Determine the (x, y) coordinate at the center of the cell enclosing the given text.  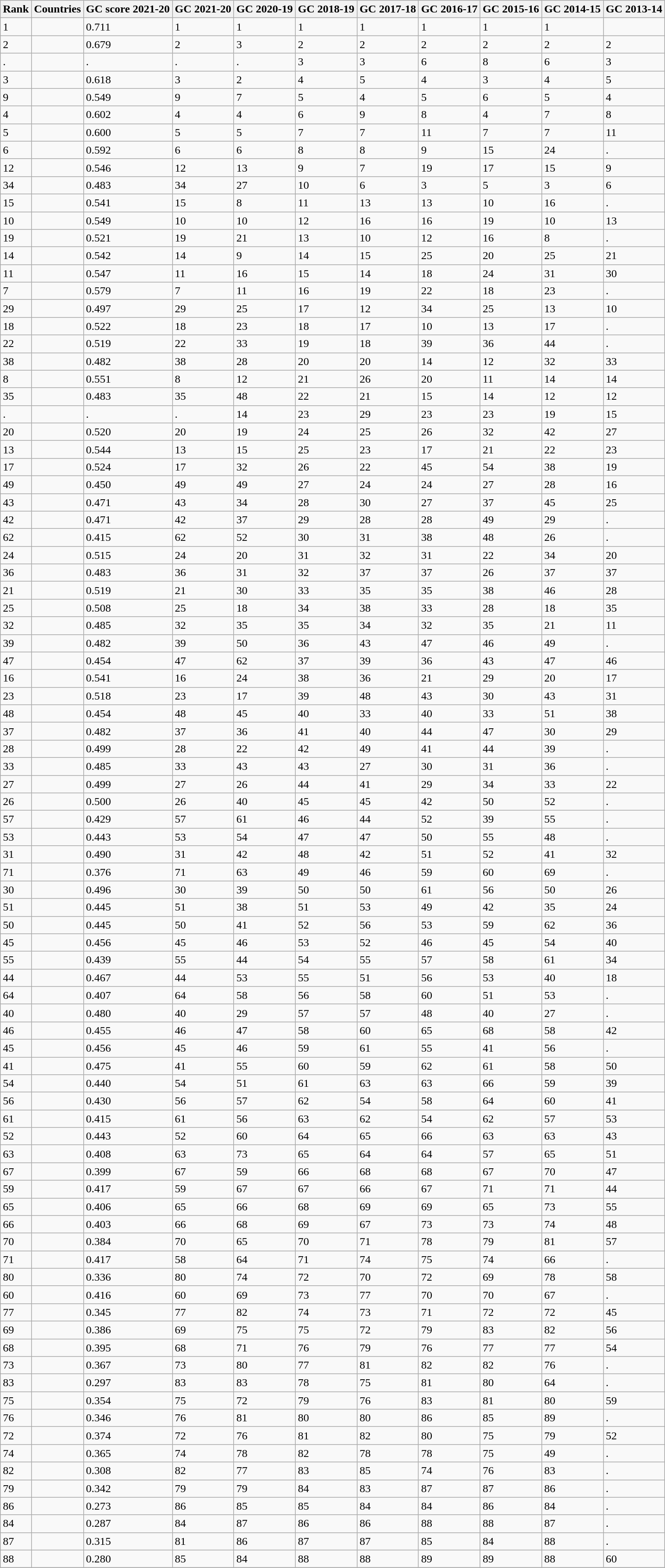
0.416 (128, 1295)
0.403 (128, 1224)
0.354 (128, 1401)
GC 2015-16 (511, 9)
0.399 (128, 1171)
0.346 (128, 1418)
0.280 (128, 1559)
0.376 (128, 872)
0.497 (128, 309)
0.365 (128, 1453)
0.386 (128, 1330)
0.592 (128, 150)
GC score 2021-20 (128, 9)
Rank (16, 9)
0.542 (128, 256)
0.521 (128, 238)
0.384 (128, 1242)
0.679 (128, 44)
0.520 (128, 432)
0.551 (128, 379)
GC 2021-20 (203, 9)
GC 2016-17 (449, 9)
0.297 (128, 1383)
0.547 (128, 273)
0.450 (128, 484)
0.546 (128, 167)
0.496 (128, 890)
0.711 (128, 27)
0.475 (128, 1066)
GC 2013-14 (634, 9)
0.524 (128, 467)
0.455 (128, 1030)
0.467 (128, 978)
0.430 (128, 1101)
0.500 (128, 802)
0.287 (128, 1524)
0.407 (128, 995)
0.544 (128, 449)
0.602 (128, 115)
GC 2018-19 (326, 9)
0.522 (128, 326)
0.374 (128, 1436)
0.315 (128, 1541)
0.440 (128, 1084)
0.480 (128, 1013)
0.429 (128, 819)
0.579 (128, 291)
0.342 (128, 1488)
0.490 (128, 855)
0.395 (128, 1348)
0.336 (128, 1277)
0.439 (128, 960)
0.618 (128, 80)
0.406 (128, 1207)
0.518 (128, 696)
0.408 (128, 1154)
0.508 (128, 608)
0.515 (128, 555)
0.273 (128, 1506)
GC 2017-18 (388, 9)
0.367 (128, 1365)
Countries (57, 9)
GC 2020-19 (265, 9)
GC 2014-15 (573, 9)
0.600 (128, 132)
0.345 (128, 1312)
0.308 (128, 1471)
